Capture the cell that displays the provided text and extract its (X, Y) central coordinate. 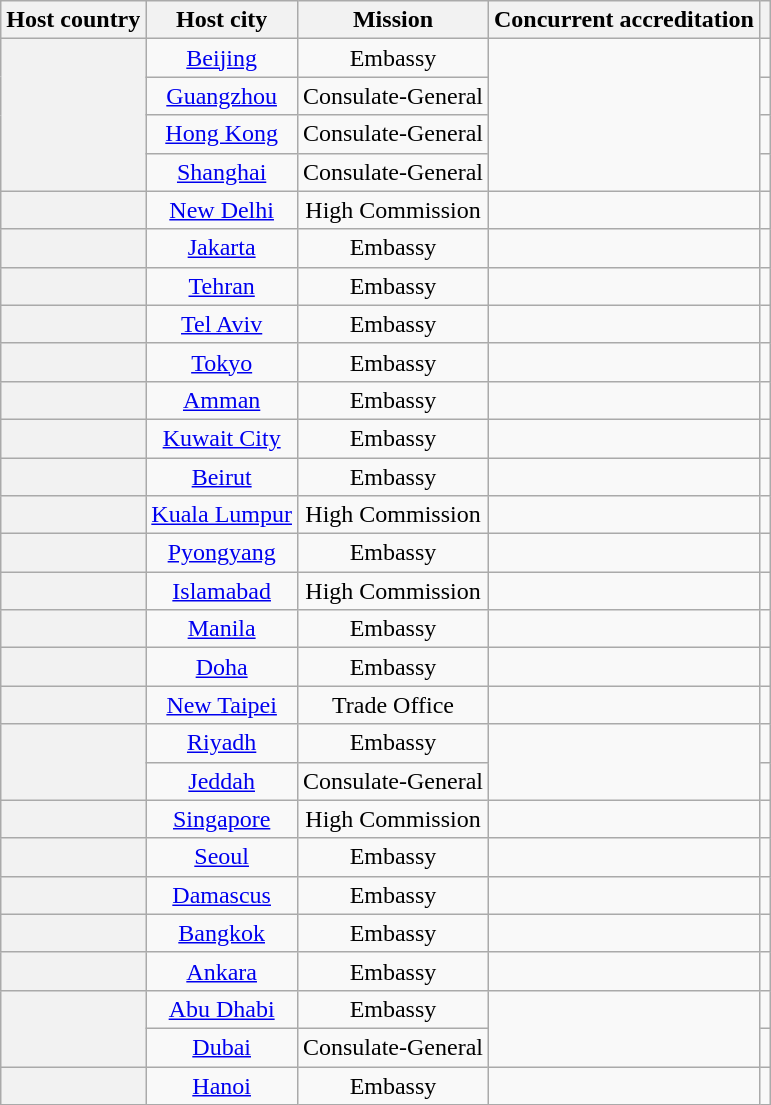
Ankara (222, 971)
Riyadh (222, 743)
Dubai (222, 1047)
Beijing (222, 58)
Hanoi (222, 1085)
Seoul (222, 857)
Bangkok (222, 933)
Singapore (222, 819)
Guangzhou (222, 96)
Jakarta (222, 248)
Kuwait City (222, 438)
Islamabad (222, 591)
Tokyo (222, 362)
Host city (222, 20)
Pyongyang (222, 553)
New Delhi (222, 210)
Kuala Lumpur (222, 515)
Concurrent accreditation (624, 20)
Mission (392, 20)
Hong Kong (222, 134)
Tehran (222, 286)
Abu Dhabi (222, 1009)
New Taipei (222, 705)
Beirut (222, 477)
Shanghai (222, 172)
Jeddah (222, 781)
Manila (222, 629)
Trade Office (392, 705)
Doha (222, 667)
Host country (74, 20)
Damascus (222, 895)
Amman (222, 400)
Tel Aviv (222, 324)
